Find where the given text appears and provide that cell's center as [x, y] coordinate. 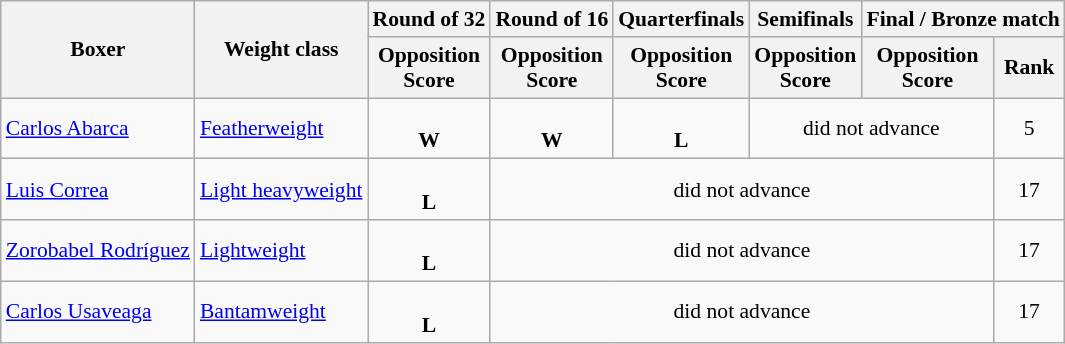
Rank [1028, 68]
5 [1028, 128]
Carlos Usaveaga [98, 312]
Semifinals [805, 19]
Zorobabel Rodríguez [98, 250]
Boxer [98, 50]
Carlos Abarca [98, 128]
Round of 16 [552, 19]
Round of 32 [430, 19]
Lightweight [282, 250]
Final / Bronze match [962, 19]
Featherweight [282, 128]
Luis Correa [98, 190]
Weight class [282, 50]
Light heavyweight [282, 190]
Quarterfinals [681, 19]
Bantamweight [282, 312]
